Find where the given text appears and provide that cell's center as [x, y] coordinate. 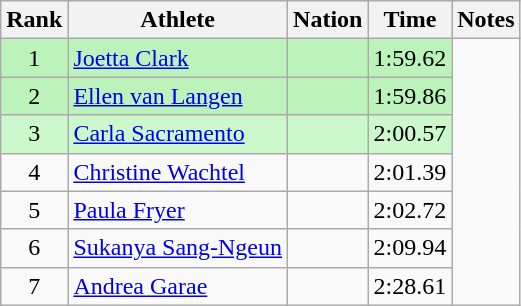
Sukanya Sang-Ngeun [178, 248]
6 [34, 248]
2:02.72 [410, 210]
1:59.86 [410, 96]
2:00.57 [410, 134]
2:28.61 [410, 286]
Ellen van Langen [178, 96]
2 [34, 96]
1:59.62 [410, 58]
Notes [486, 20]
Time [410, 20]
2:09.94 [410, 248]
Nation [328, 20]
2:01.39 [410, 172]
Andrea Garae [178, 286]
Rank [34, 20]
4 [34, 172]
7 [34, 286]
Paula Fryer [178, 210]
Athlete [178, 20]
1 [34, 58]
3 [34, 134]
Carla Sacramento [178, 134]
Christine Wachtel [178, 172]
Joetta Clark [178, 58]
5 [34, 210]
